Return [x, y] of the center of cell containing provided text 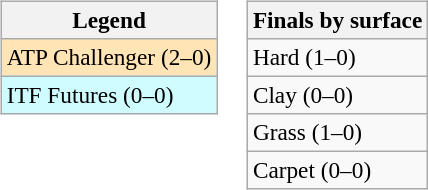
Finals by surface [337, 20]
Legend [108, 20]
Clay (0–0) [337, 95]
Carpet (0–0) [337, 171]
ATP Challenger (2–0) [108, 57]
ITF Futures (0–0) [108, 95]
Hard (1–0) [337, 57]
Grass (1–0) [337, 133]
